Capture the cell that displays the provided text and extract its (x, y) central coordinate. 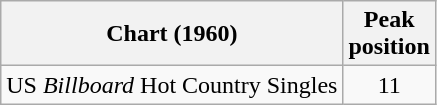
Peakposition (389, 34)
11 (389, 85)
Chart (1960) (172, 34)
US Billboard Hot Country Singles (172, 85)
